Scan for the cell matching the given text and deliver its (X, Y) coordinate at center. 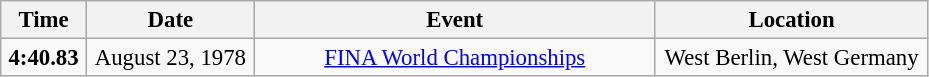
West Berlin, West Germany (792, 58)
4:40.83 (44, 58)
Time (44, 20)
August 23, 1978 (170, 58)
Date (170, 20)
FINA World Championships (454, 58)
Event (454, 20)
Location (792, 20)
